Locate the cell with the specified text and output its (X, Y) center coordinate. 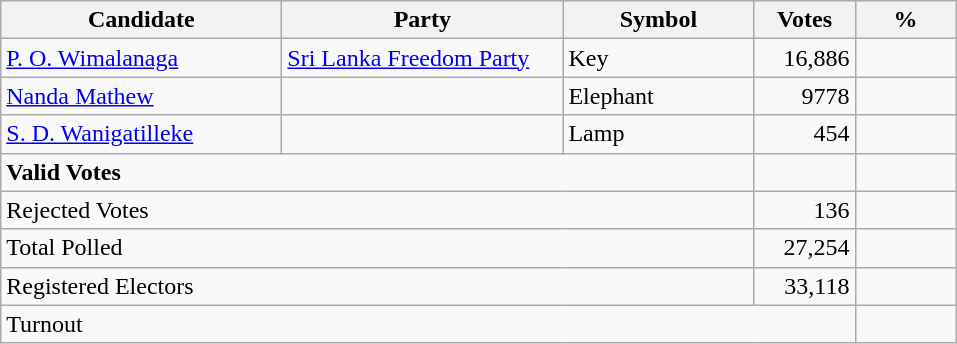
Votes (804, 20)
Key (658, 58)
Registered Electors (378, 286)
136 (804, 210)
Party (422, 20)
Turnout (428, 324)
Sri Lanka Freedom Party (422, 58)
9778 (804, 96)
33,118 (804, 286)
Nanda Mathew (142, 96)
S. D. Wanigatilleke (142, 134)
Candidate (142, 20)
454 (804, 134)
Rejected Votes (378, 210)
P. O. Wimalanaga (142, 58)
27,254 (804, 248)
Valid Votes (378, 172)
Lamp (658, 134)
Total Polled (378, 248)
16,886 (804, 58)
% (906, 20)
Elephant (658, 96)
Symbol (658, 20)
